Return (x, y) of the center of cell containing provided text 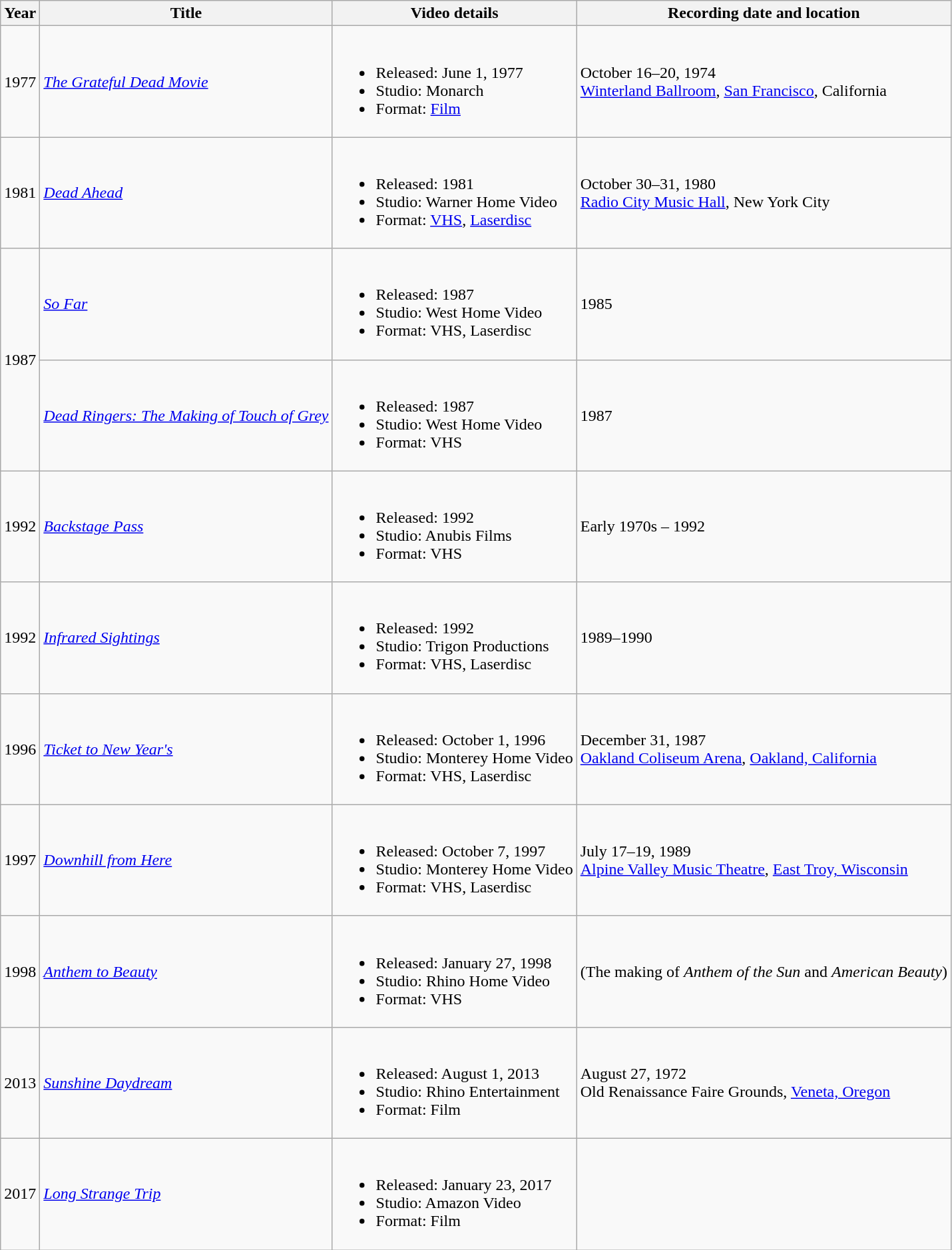
1998 (20, 971)
Dead Ahead (186, 193)
Ticket to New Year's (186, 749)
Title (186, 13)
Backstage Pass (186, 526)
(The making of Anthem of the Sun and American Beauty) (764, 971)
July 17–19, 1989 Alpine Valley Music Theatre, East Troy, Wisconsin (764, 860)
October 16–20, 1974 Winterland Ballroom, San Francisco, California (764, 81)
1996 (20, 749)
Released: 1987Studio: West Home VideoFormat: VHS, Laserdisc (454, 304)
Released: 1992Studio: Anubis FilmsFormat: VHS (454, 526)
Released: June 1, 1977Studio: MonarchFormat: Film (454, 81)
2013 (20, 1083)
So Far (186, 304)
Released: January 27, 1998Studio: Rhino Home VideoFormat: VHS (454, 971)
Released: 1987Studio: West Home VideoFormat: VHS (454, 416)
2017 (20, 1193)
Released: August 1, 2013Studio: Rhino EntertainmentFormat: Film (454, 1083)
1985 (764, 304)
Video details (454, 13)
1977 (20, 81)
Recording date and location (764, 13)
Released: January 23, 2017Studio: Amazon VideoFormat: Film (454, 1193)
Released: October 7, 1997Studio: Monterey Home VideoFormat: VHS, Laserdisc (454, 860)
1997 (20, 860)
Released: October 1, 1996Studio: Monterey Home VideoFormat: VHS, Laserdisc (454, 749)
Infrared Sightings (186, 638)
Anthem to Beauty (186, 971)
Long Strange Trip (186, 1193)
The Grateful Dead Movie (186, 81)
Year (20, 13)
1989–1990 (764, 638)
Released: 1992Studio: Trigon ProductionsFormat: VHS, Laserdisc (454, 638)
December 31, 1987 Oakland Coliseum Arena, Oakland, California (764, 749)
Early 1970s – 1992 (764, 526)
August 27, 1972Old Renaissance Faire Grounds, Veneta, Oregon (764, 1083)
Released: 1981Studio: Warner Home VideoFormat: VHS, Laserdisc (454, 193)
Sunshine Daydream (186, 1083)
Dead Ringers: The Making of Touch of Grey (186, 416)
Downhill from Here (186, 860)
October 30–31, 1980 Radio City Music Hall, New York City (764, 193)
1981 (20, 193)
